Provide the (x, y) coordinate of the cell's center where the given text is located.  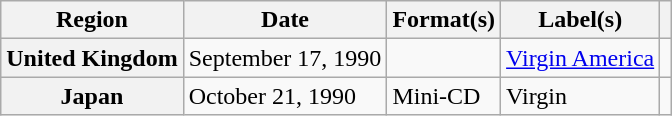
September 17, 1990 (285, 58)
October 21, 1990 (285, 96)
Region (92, 20)
Virgin (580, 96)
United Kingdom (92, 58)
Japan (92, 96)
Label(s) (580, 20)
Virgin America (580, 58)
Format(s) (444, 20)
Mini-CD (444, 96)
Date (285, 20)
